Return the [x, y] coordinate for the center point of the cell that contains the specified text.  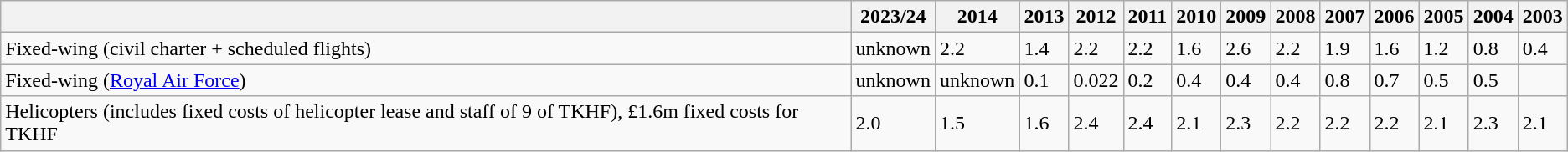
2023/24 [893, 17]
2004 [1493, 17]
0.022 [1096, 80]
2011 [1148, 17]
0.2 [1148, 80]
2006 [1394, 17]
2003 [1543, 17]
2009 [1246, 17]
Helicopters (includes fixed costs of helicopter lease and staff of 9 of TKHF), £1.6m fixed costs for TKHF [426, 124]
2012 [1096, 17]
Fixed-wing (civil charter + scheduled flights) [426, 48]
2013 [1044, 17]
1.2 [1444, 48]
0.7 [1394, 80]
Fixed-wing (Royal Air Force) [426, 80]
2.6 [1246, 48]
1.9 [1345, 48]
2.0 [893, 124]
1.5 [977, 124]
2008 [1295, 17]
2005 [1444, 17]
2014 [977, 17]
2007 [1345, 17]
1.4 [1044, 48]
2010 [1196, 17]
0.1 [1044, 80]
